Provide the (X, Y) coordinate of the cell's center where the given text is located.  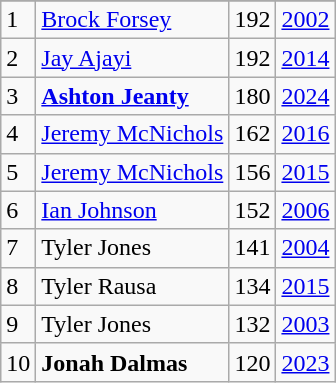
162 (252, 134)
2003 (306, 324)
134 (252, 286)
132 (252, 324)
2 (18, 58)
4 (18, 134)
2014 (306, 58)
Tyler Rausa (132, 286)
Jonah Dalmas (132, 362)
2002 (306, 20)
152 (252, 210)
120 (252, 362)
7 (18, 248)
10 (18, 362)
2004 (306, 248)
141 (252, 248)
Ashton Jeanty (132, 96)
8 (18, 286)
2016 (306, 134)
5 (18, 172)
2024 (306, 96)
156 (252, 172)
180 (252, 96)
6 (18, 210)
9 (18, 324)
Ian Johnson (132, 210)
2023 (306, 362)
Brock Forsey (132, 20)
2006 (306, 210)
Jay Ajayi (132, 58)
3 (18, 96)
1 (18, 20)
